Search for the cell housing the specified text and yield its [X, Y] center coordinate. 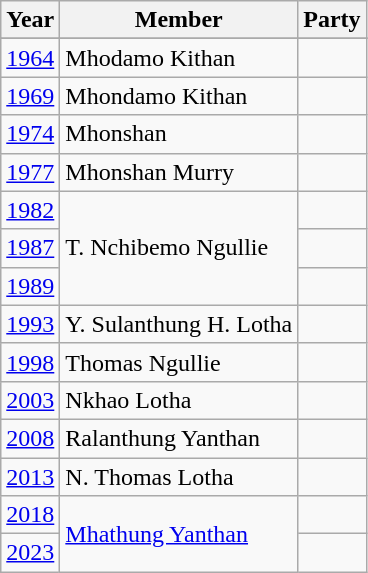
1982 [30, 210]
Nkhao Lotha [179, 400]
T. Nchibemo Ngullie [179, 248]
1977 [30, 172]
Mhonshan Murry [179, 172]
Year [30, 20]
Mhondamo Kithan [179, 96]
Party [332, 20]
1998 [30, 362]
2018 [30, 515]
2013 [30, 477]
1974 [30, 134]
N. Thomas Lotha [179, 477]
Member [179, 20]
Y. Sulanthung H. Lotha [179, 324]
Mhonshan [179, 134]
Mhathung Yanthan [179, 534]
1987 [30, 248]
2003 [30, 400]
1989 [30, 286]
1993 [30, 324]
1964 [30, 58]
Mhodamo Kithan [179, 58]
2023 [30, 553]
2008 [30, 438]
Thomas Ngullie [179, 362]
Ralanthung Yanthan [179, 438]
1969 [30, 96]
